Find where the given text appears and provide that cell's center as (X, Y) coordinate. 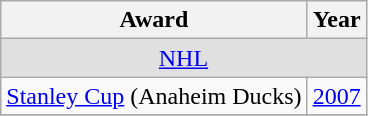
Year (336, 20)
2007 (336, 96)
NHL (184, 58)
Stanley Cup (Anaheim Ducks) (154, 96)
Award (154, 20)
